Detect which cell encompasses the target text, then output its (X, Y) center coordinate. 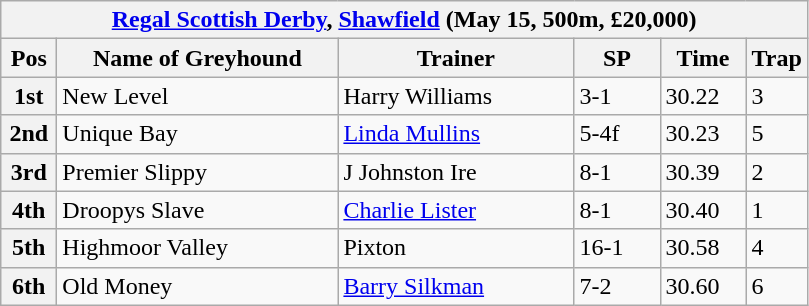
SP (617, 58)
2 (776, 172)
30.60 (703, 286)
1 (776, 210)
6 (776, 286)
5th (29, 248)
Unique Bay (198, 134)
2nd (29, 134)
Barry Silkman (456, 286)
Droopys Slave (198, 210)
Trap (776, 58)
Highmoor Valley (198, 248)
Charlie Lister (456, 210)
16-1 (617, 248)
30.22 (703, 96)
3-1 (617, 96)
Premier Slippy (198, 172)
6th (29, 286)
5 (776, 134)
4 (776, 248)
3rd (29, 172)
Pos (29, 58)
Pixton (456, 248)
Harry Williams (456, 96)
5-4f (617, 134)
30.23 (703, 134)
J Johnston Ire (456, 172)
30.58 (703, 248)
1st (29, 96)
Regal Scottish Derby, Shawfield (May 15, 500m, £20,000) (404, 20)
Time (703, 58)
30.39 (703, 172)
Trainer (456, 58)
7-2 (617, 286)
3 (776, 96)
New Level (198, 96)
Name of Greyhound (198, 58)
30.40 (703, 210)
Old Money (198, 286)
Linda Mullins (456, 134)
4th (29, 210)
